Provide the [X, Y] coordinate of the cell's center where the given text is located.  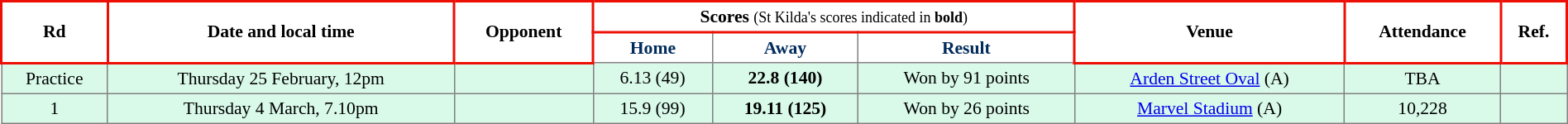
Arden Street Oval (A) [1210, 78]
6.13 (49) [653, 78]
Won by 26 points [967, 107]
Ref. [1533, 32]
Practice [55, 78]
Result [967, 48]
22.8 (140) [786, 78]
Attendance [1422, 32]
1 [55, 107]
Date and local time [281, 32]
19.11 (125) [786, 107]
10,228 [1422, 107]
Marvel Stadium (A) [1210, 107]
Venue [1210, 32]
Thursday 4 March, 7.10pm [281, 107]
15.9 (99) [653, 107]
TBA [1422, 78]
Thursday 25 February, 12pm [281, 78]
Opponent [523, 32]
Away [786, 48]
Home [653, 48]
Scores (St Kilda's scores indicated in bold) [834, 17]
Rd [55, 32]
Won by 91 points [967, 78]
